Search for the cell housing the specified text and yield its (X, Y) center coordinate. 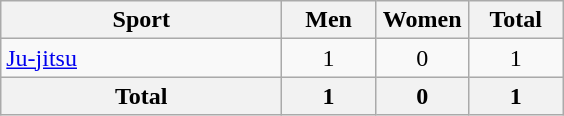
Sport (142, 20)
Women (422, 20)
Ju-jitsu (142, 58)
Men (329, 20)
